Find where the given text appears and provide that cell's center as (x, y) coordinate. 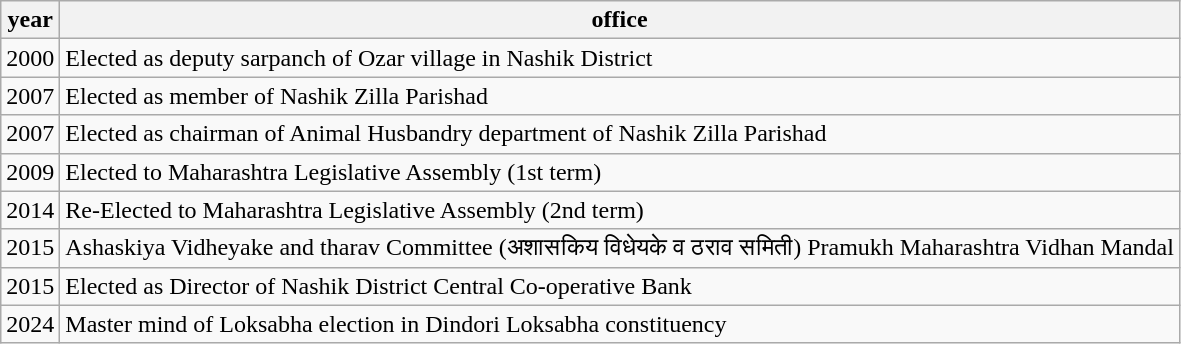
office (620, 20)
Elected as chairman of Animal Husbandry department of Nashik Zilla Parishad (620, 134)
Elected as member of Nashik Zilla Parishad (620, 96)
2009 (30, 172)
2024 (30, 324)
2000 (30, 58)
2014 (30, 210)
Ashaskiya Vidheyake and tharav Committee (अशासकिय विधेयके व ठराव समिती) Pramukh Maharashtra Vidhan Mandal (620, 248)
Elected to Maharashtra Legislative Assembly (1st term) (620, 172)
Master mind of Loksabha election in Dindori Loksabha constituency (620, 324)
Re-Elected to Maharashtra Legislative Assembly (2nd term) (620, 210)
Elected as Director of Nashik District Central Co-operative Bank (620, 286)
year (30, 20)
Elected as deputy sarpanch of Ozar village in Nashik District (620, 58)
